Find where the given text appears and provide that cell's center as [X, Y] coordinate. 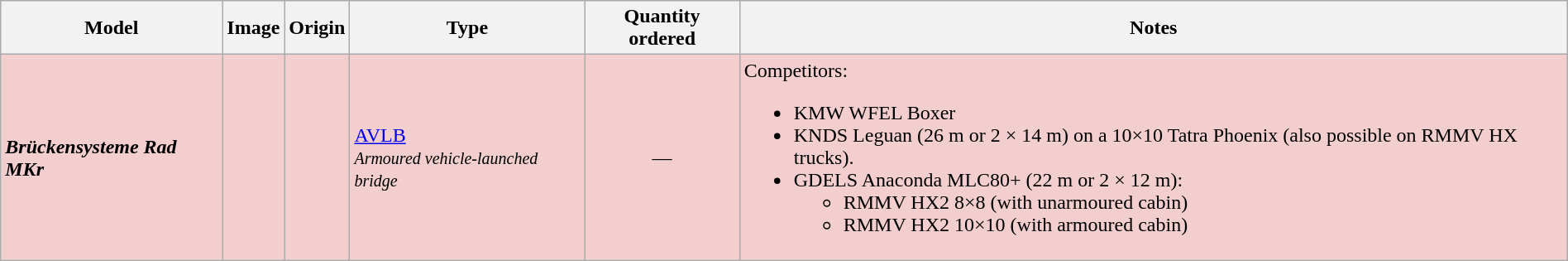
Origin [318, 28]
Notes [1153, 28]
Model [112, 28]
AVLBArmoured vehicle-launched bridge [467, 157]
Brückensysteme Rad MKr [112, 157]
— [662, 157]
Type [467, 28]
Quantity ordered [662, 28]
Image [253, 28]
